Return [X, Y] of the center of cell containing provided text 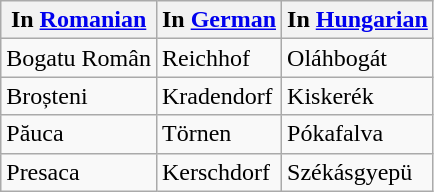
Oláhbogát [358, 58]
In Hungarian [358, 20]
Székásgyepü [358, 172]
Păuca [79, 134]
Törnen [218, 134]
Kerschdorf [218, 172]
Presaca [79, 172]
Reichhof [218, 58]
Broșteni [79, 96]
Kiskerék [358, 96]
In German [218, 20]
In Romanian [79, 20]
Bogatu Român [79, 58]
Pókafalva [358, 134]
Kradendorf [218, 96]
